Locate the cell with the specified text and output its [x, y] center coordinate. 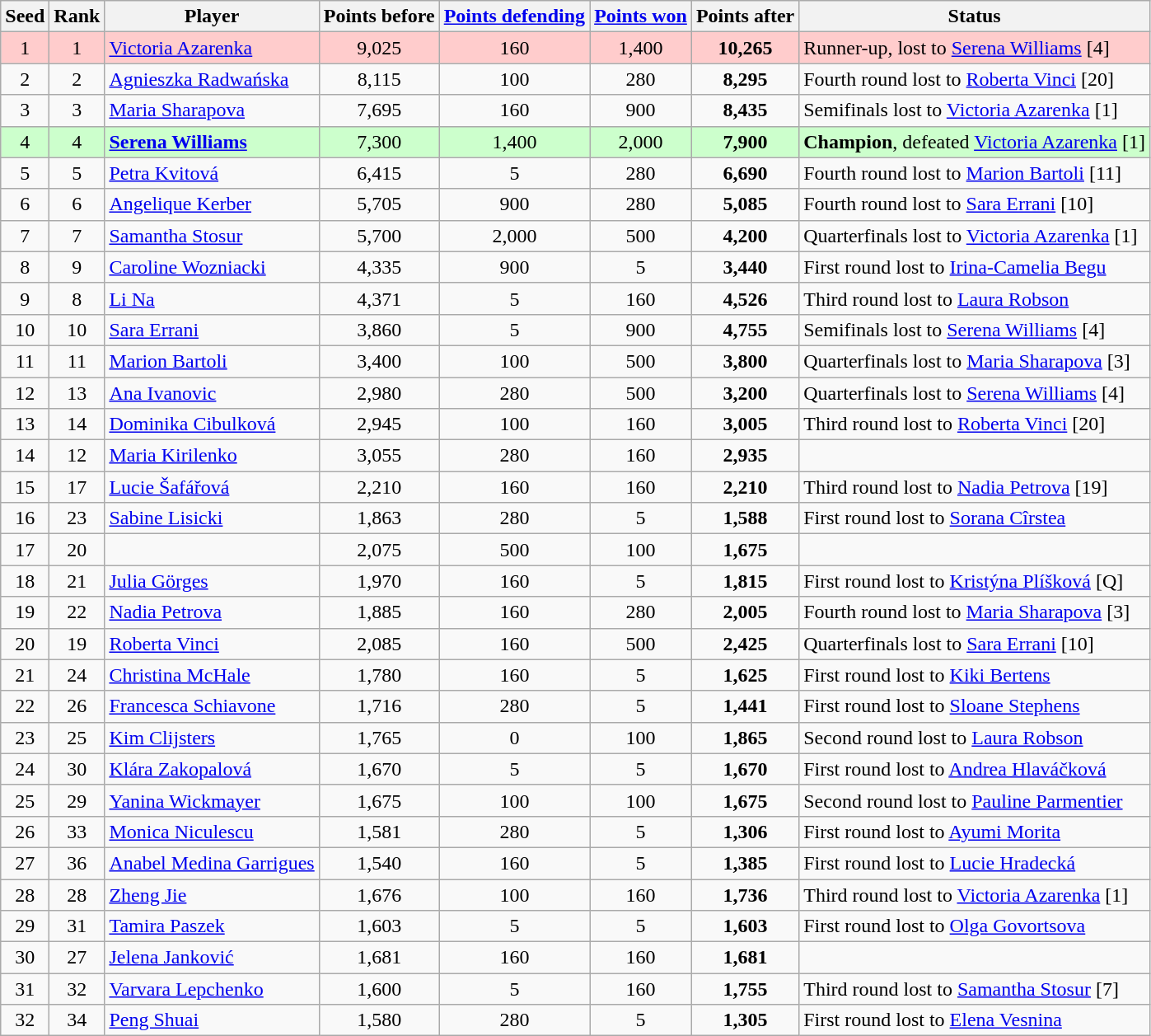
Points before [379, 16]
1,780 [379, 675]
1,765 [379, 738]
Tamira Paszek [212, 926]
1,885 [379, 612]
Third round lost to Roberta Vinci [20] [975, 424]
2,075 [379, 550]
Yanina Wickmayer [212, 800]
First round lost to Sloane Stephens [975, 706]
First round lost to Kiki Bertens [975, 675]
1,581 [379, 832]
8,295 [745, 79]
Semifinals lost to Serena Williams [4] [975, 330]
2,425 [745, 644]
4,755 [745, 330]
2,085 [379, 644]
Dominika Cibulková [212, 424]
3,400 [379, 361]
Victoria Azarenka [212, 48]
Maria Kirilenko [212, 456]
9,025 [379, 48]
Peng Shuai [212, 1020]
3,055 [379, 456]
1,625 [745, 675]
Kim Clijsters [212, 738]
2,935 [745, 456]
Third round lost to Laura Robson [975, 298]
First round lost to Lucie Hradecká [975, 863]
2,945 [379, 424]
Fourth round lost to Marion Bartoli [11] [975, 173]
Second round lost to Pauline Parmentier [975, 800]
Quarterfinals lost to Serena Williams [4] [975, 393]
Klára Zakopalová [212, 769]
Jelena Janković [212, 958]
8,435 [745, 110]
Points won [641, 16]
1,865 [745, 738]
Fourth round lost to Roberta Vinci [20] [975, 79]
First round lost to Olga Govortsova [975, 926]
Player [212, 16]
Zheng Jie [212, 894]
Third round lost to Victoria Azarenka [1] [975, 894]
7,900 [745, 142]
Fourth round lost to Maria Sharapova [3] [975, 612]
4,526 [745, 298]
1,540 [379, 863]
First round lost to Irina-Camelia Begu [975, 267]
Roberta Vinci [212, 644]
7,300 [379, 142]
Maria Sharapova [212, 110]
Fourth round lost to Sara Errani [10] [975, 204]
First round lost to Kristýna Plíšková [Q] [975, 581]
18 [25, 581]
3,005 [745, 424]
1,385 [745, 863]
Li Na [212, 298]
33 [77, 832]
4,371 [379, 298]
2,005 [745, 612]
15 [25, 487]
3,200 [745, 393]
Third round lost to Nadia Petrova [19] [975, 487]
Samantha Stosur [212, 236]
Sara Errani [212, 330]
10,265 [745, 48]
First round lost to Andrea Hlaváčková [975, 769]
Quarterfinals lost to Sara Errani [10] [975, 644]
Sabine Lisicki [212, 518]
First round lost to Elena Vesnina [975, 1020]
Anabel Medina Garrigues [212, 863]
Monica Niculescu [212, 832]
16 [25, 518]
5,085 [745, 204]
Francesca Schiavone [212, 706]
1,815 [745, 581]
3,440 [745, 267]
Rank [77, 16]
First round lost to Sorana Cîrstea [975, 518]
Caroline Wozniacki [212, 267]
36 [77, 863]
Ana Ivanovic [212, 393]
Status [975, 16]
Serena Williams [212, 142]
Quarterfinals lost to Victoria Azarenka [1] [975, 236]
34 [77, 1020]
Quarterfinals lost to Maria Sharapova [3] [975, 361]
Petra Kvitová [212, 173]
3,860 [379, 330]
5,700 [379, 236]
1,580 [379, 1020]
Runner-up, lost to Serena Williams [4] [975, 48]
Christina McHale [212, 675]
2,980 [379, 393]
1,600 [379, 989]
Points after [745, 16]
7,695 [379, 110]
Seed [25, 16]
Champion, defeated Victoria Azarenka [1] [975, 142]
Marion Bartoli [212, 361]
Semifinals lost to Victoria Azarenka [1] [975, 110]
3,800 [745, 361]
1,863 [379, 518]
4,335 [379, 267]
1,305 [745, 1020]
Julia Görges [212, 581]
1,441 [745, 706]
8,115 [379, 79]
First round lost to Ayumi Morita [975, 832]
1,676 [379, 894]
Varvara Lepchenko [212, 989]
4,200 [745, 236]
Second round lost to Laura Robson [975, 738]
Nadia Petrova [212, 612]
Third round lost to Samantha Stosur [7] [975, 989]
6,415 [379, 173]
6,690 [745, 173]
Lucie Šafářová [212, 487]
0 [514, 738]
Agnieszka Radwańska [212, 79]
Points defending [514, 16]
1,306 [745, 832]
5,705 [379, 204]
1,755 [745, 989]
1,970 [379, 581]
1,716 [379, 706]
Angelique Kerber [212, 204]
1,588 [745, 518]
1,736 [745, 894]
